Locate the cell with the specified text and output its (x, y) center coordinate. 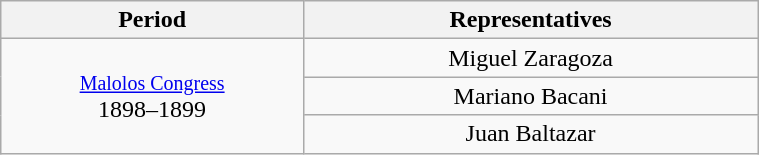
Period (152, 20)
Mariano Bacani (530, 96)
Malolos Congress1898–1899 (152, 96)
Juan Baltazar (530, 134)
Miguel Zaragoza (530, 58)
Representatives (530, 20)
